Search for the cell housing the specified text and yield its [X, Y] center coordinate. 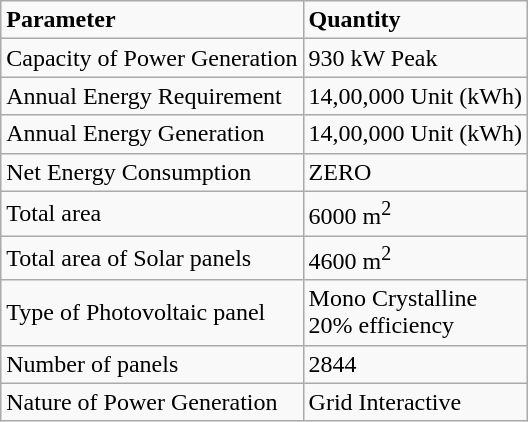
Quantity [415, 20]
ZERO [415, 172]
Nature of Power Generation [152, 402]
Mono Crystalline20% efficiency [415, 312]
Type of Photovoltaic panel [152, 312]
Annual Energy Requirement [152, 96]
Net Energy Consumption [152, 172]
Total area [152, 214]
Annual Energy Generation [152, 134]
Total area of Solar panels [152, 258]
6000 m2 [415, 214]
Parameter [152, 20]
Capacity of Power Generation [152, 58]
Number of panels [152, 364]
930 kW Peak [415, 58]
2844 [415, 364]
Grid Interactive [415, 402]
4600 m2 [415, 258]
